Return the (x, y) coordinate for the center point of the cell that contains the specified text.  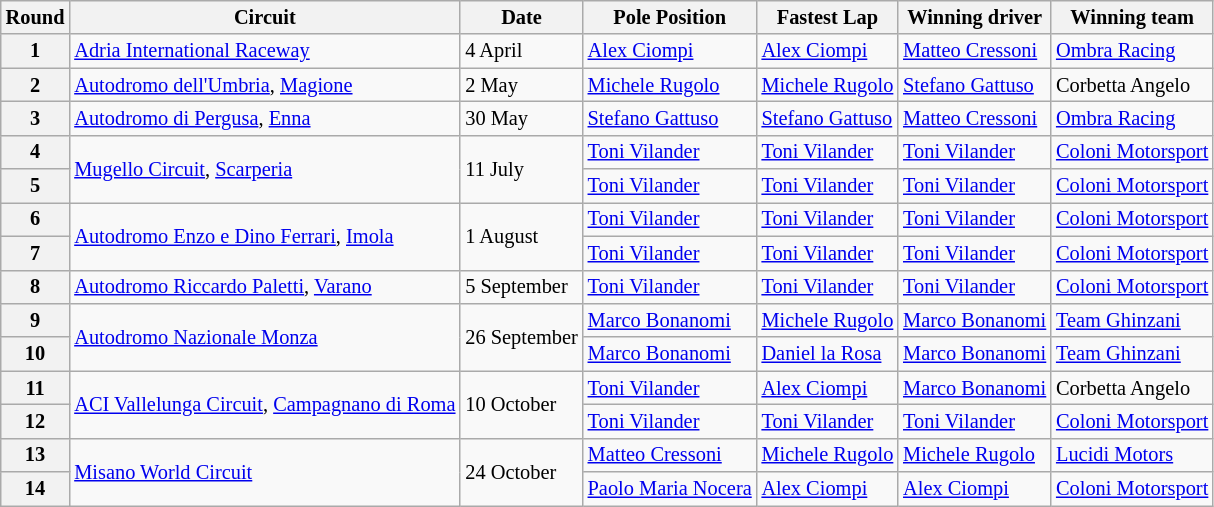
Winning driver (974, 17)
4 (36, 152)
9 (36, 320)
Winning team (1132, 17)
1 (36, 51)
Pole Position (670, 17)
26 September (521, 336)
2 May (521, 85)
Mugello Circuit, Scarperia (264, 168)
8 (36, 287)
Autodromo di Pergusa, Enna (264, 118)
3 (36, 118)
11 (36, 388)
Lucidi Motors (1132, 455)
5 September (521, 287)
2 (36, 85)
Misano World Circuit (264, 472)
14 (36, 489)
7 (36, 253)
Round (36, 17)
10 October (521, 404)
Autodromo dell'Umbria, Magione (264, 85)
Daniel la Rosa (828, 354)
Paolo Maria Nocera (670, 489)
Circuit (264, 17)
Fastest Lap (828, 17)
4 April (521, 51)
Adria International Raceway (264, 51)
13 (36, 455)
24 October (521, 472)
6 (36, 219)
10 (36, 354)
12 (36, 421)
5 (36, 186)
11 July (521, 168)
Date (521, 17)
Autodromo Enzo e Dino Ferrari, Imola (264, 236)
Autodromo Nazionale Monza (264, 336)
30 May (521, 118)
Autodromo Riccardo Paletti, Varano (264, 287)
ACI Vallelunga Circuit, Campagnano di Roma (264, 404)
1 August (521, 236)
